Return the (x, y) coordinate for the center point of the cell that contains the specified text.  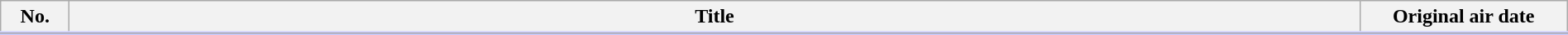
Original air date (1464, 17)
No. (35, 17)
Title (715, 17)
